Return [x, y] of the center of cell containing provided text 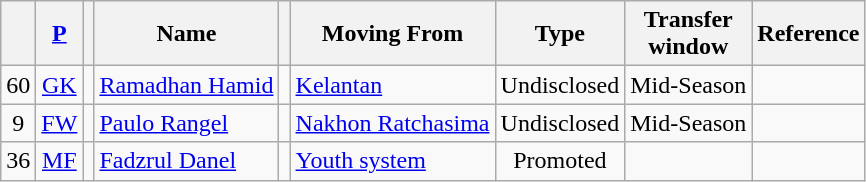
MF [60, 161]
Kelantan [392, 85]
Type [560, 34]
36 [18, 161]
P [60, 34]
Name [186, 34]
Nakhon Ratchasima [392, 123]
Ramadhan Hamid [186, 85]
Moving From [392, 34]
Fadzrul Danel [186, 161]
60 [18, 85]
Youth system [392, 161]
Reference [808, 34]
FW [60, 123]
Paulo Rangel [186, 123]
GK [60, 85]
Promoted [560, 161]
9 [18, 123]
Transferwindow [688, 34]
